Return [X, Y] of the center of cell containing provided text 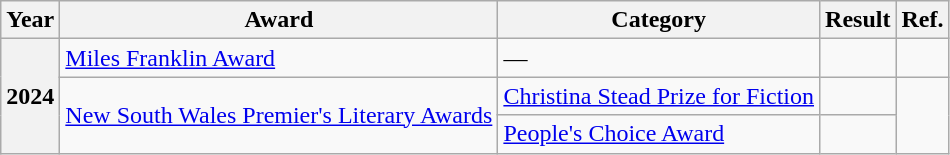
Award [279, 20]
Christina Stead Prize for Fiction [659, 96]
Miles Franklin Award [279, 58]
New South Wales Premier's Literary Awards [279, 115]
People's Choice Award [659, 134]
2024 [30, 96]
Ref. [922, 20]
Category [659, 20]
Year [30, 20]
Result [858, 20]
— [659, 58]
